Output the [x, y] coordinate of the center of the cell containing the given text.  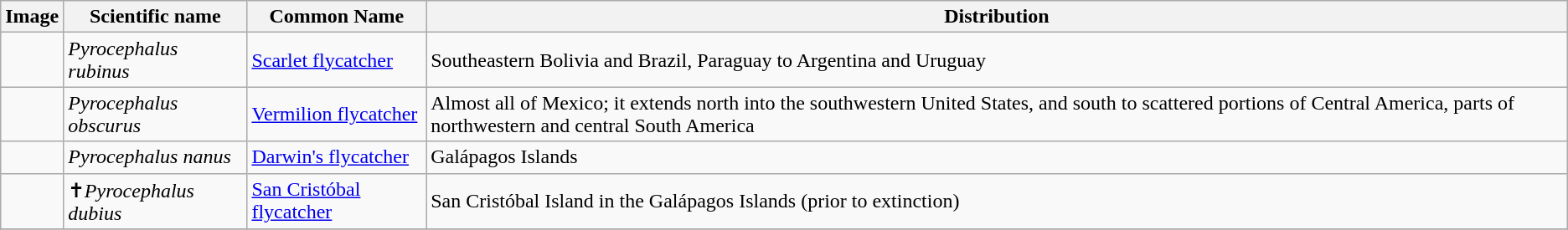
Common Name [337, 17]
Darwin's flycatcher [337, 157]
Distribution [997, 17]
Pyrocephalus rubinus [156, 60]
Scarlet flycatcher [337, 60]
San Cristóbal Island in the Galápagos Islands (prior to extinction) [997, 201]
San Cristóbal flycatcher [337, 201]
Scientific name [156, 17]
✝Pyrocephalus dubius [156, 201]
Pyrocephalus nanus [156, 157]
Image [32, 17]
Vermilion flycatcher [337, 114]
Galápagos Islands [997, 157]
Pyrocephalus obscurus [156, 114]
Southeastern Bolivia and Brazil, Paraguay to Argentina and Uruguay [997, 60]
